Detect which cell encompasses the target text, then output its [X, Y] center coordinate. 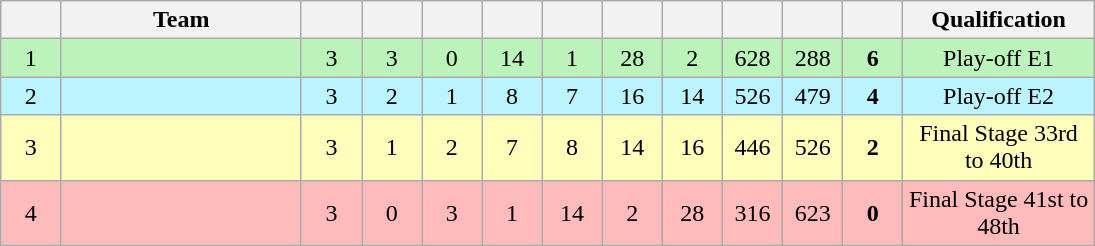
316 [752, 212]
6 [873, 58]
Final Stage 41st to 48th [998, 212]
Final Stage 33rd to 40th [998, 148]
Team [182, 20]
623 [813, 212]
479 [813, 96]
Play-off E2 [998, 96]
628 [752, 58]
Qualification [998, 20]
288 [813, 58]
Play-off E1 [998, 58]
446 [752, 148]
